Detect which cell encompasses the target text, then output its (x, y) center coordinate. 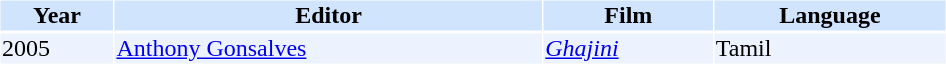
Language (830, 15)
Ghajini (628, 49)
Film (628, 15)
Anthony Gonsalves (328, 49)
Editor (328, 15)
Year (56, 15)
Tamil (830, 49)
2005 (56, 49)
